Detect which cell encompasses the target text, then output its [X, Y] center coordinate. 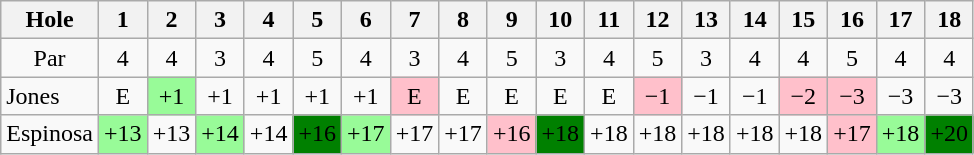
8 [464, 20]
+20 [950, 134]
−2 [804, 96]
12 [658, 20]
9 [512, 20]
14 [754, 20]
Hole [50, 20]
18 [950, 20]
10 [560, 20]
Par [50, 58]
15 [804, 20]
16 [852, 20]
Jones [50, 96]
Espinosa [50, 134]
2 [172, 20]
17 [900, 20]
6 [366, 20]
13 [706, 20]
11 [610, 20]
1 [122, 20]
7 [414, 20]
